Scan for the cell matching the given text and deliver its [X, Y] coordinate at center. 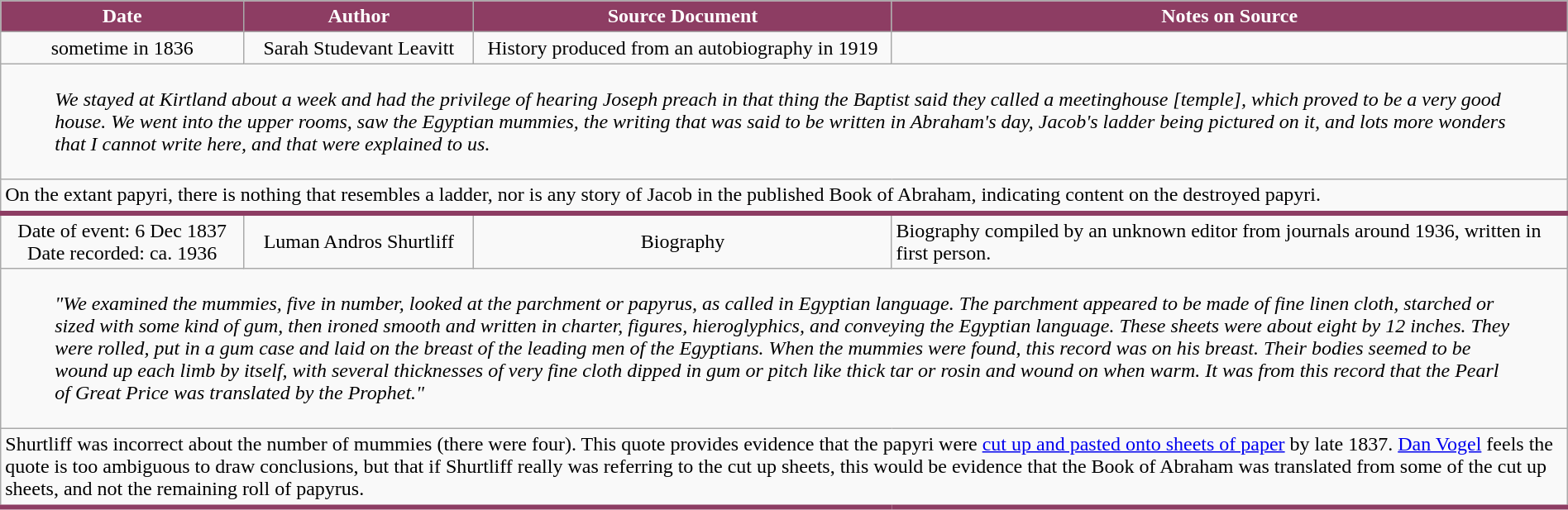
History produced from an autobiography in 1919 [683, 48]
Notes on Source [1229, 17]
Biography [683, 240]
Author [359, 17]
Source Document [683, 17]
Biography compiled by an unknown editor from journals around 1936, written in first person. [1229, 240]
sometime in 1836 [122, 48]
Date [122, 17]
Luman Andros Shurtliff [359, 240]
Date of event: 6 Dec 1837 Date recorded: ca. 1936 [122, 240]
Sarah Studevant Leavitt [359, 48]
